Detect which cell encompasses the target text, then output its (X, Y) center coordinate. 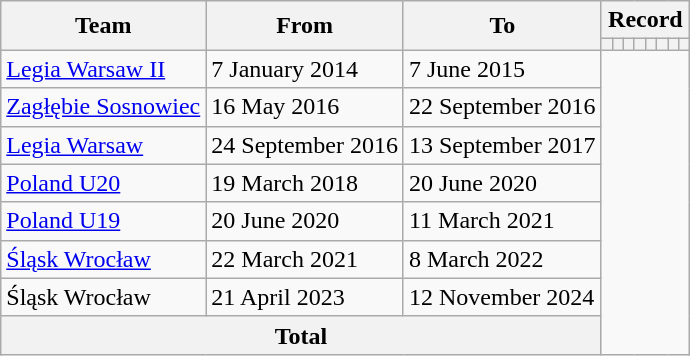
From (305, 26)
7 January 2014 (305, 69)
Legia Warsaw (104, 145)
Team (104, 26)
22 September 2016 (502, 107)
7 June 2015 (502, 69)
24 September 2016 (305, 145)
Zagłębie Sosnowiec (104, 107)
Legia Warsaw II (104, 69)
12 November 2024 (502, 297)
19 March 2018 (305, 183)
Total (301, 335)
21 April 2023 (305, 297)
Poland U20 (104, 183)
22 March 2021 (305, 259)
Poland U19 (104, 221)
Record (645, 20)
11 March 2021 (502, 221)
8 March 2022 (502, 259)
To (502, 26)
16 May 2016 (305, 107)
13 September 2017 (502, 145)
